Find where the given text appears and provide that cell's center as (x, y) coordinate. 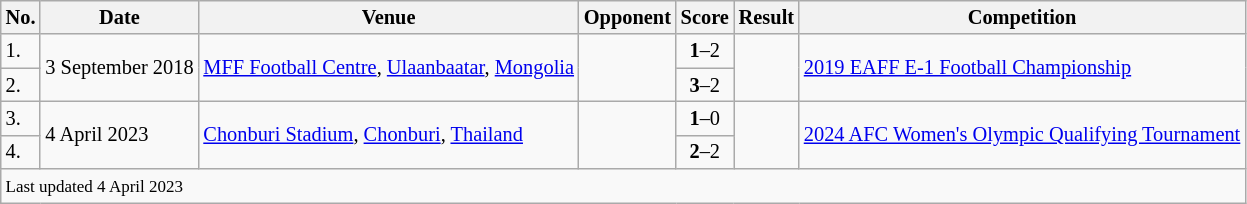
2–2 (705, 152)
2024 AFC Women's Olympic Qualifying Tournament (1022, 134)
3. (21, 118)
1–2 (705, 51)
2. (21, 85)
4 April 2023 (119, 134)
Date (119, 17)
Last updated 4 April 2023 (623, 186)
2019 EAFF E-1 Football Championship (1022, 68)
Opponent (628, 17)
Score (705, 17)
3–2 (705, 85)
MFF Football Centre, Ulaanbaatar, Mongolia (388, 68)
1. (21, 51)
4. (21, 152)
Chonburi Stadium, Chonburi, Thailand (388, 134)
No. (21, 17)
1–0 (705, 118)
3 September 2018 (119, 68)
Result (766, 17)
Venue (388, 17)
Competition (1022, 17)
